Capture the cell that displays the provided text and extract its (X, Y) central coordinate. 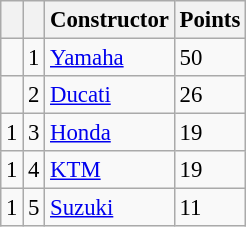
4 (34, 170)
Suzuki (110, 208)
2 (34, 95)
Yamaha (110, 58)
3 (34, 133)
Ducati (110, 95)
Points (210, 20)
Honda (110, 133)
26 (210, 95)
50 (210, 58)
Constructor (110, 20)
5 (34, 208)
KTM (110, 170)
11 (210, 208)
